Detect which cell encompasses the target text, then output its [x, y] center coordinate. 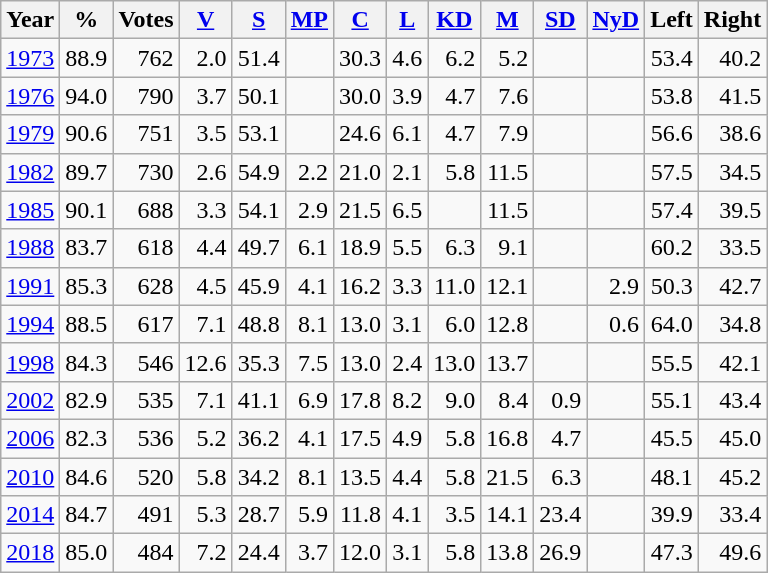
8.2 [408, 400]
45.2 [732, 477]
33.4 [732, 515]
55.5 [672, 362]
85.0 [86, 553]
48.1 [672, 477]
Year [30, 20]
2.0 [206, 58]
13.7 [508, 362]
484 [146, 553]
51.4 [258, 58]
82.3 [86, 438]
9.0 [454, 400]
35.3 [258, 362]
1982 [30, 172]
L [408, 20]
34.8 [732, 324]
53.1 [258, 134]
21.0 [360, 172]
730 [146, 172]
42.1 [732, 362]
2.1 [408, 172]
54.1 [258, 210]
89.7 [86, 172]
39.5 [732, 210]
12.1 [508, 286]
520 [146, 477]
49.7 [258, 248]
SD [560, 20]
90.6 [86, 134]
5.9 [309, 515]
MP [309, 20]
84.7 [86, 515]
84.6 [86, 477]
5.3 [206, 515]
1994 [30, 324]
64.0 [672, 324]
2014 [30, 515]
KD [454, 20]
28.7 [258, 515]
24.6 [360, 134]
11.8 [360, 515]
39.9 [672, 515]
C [360, 20]
30.0 [360, 96]
54.9 [258, 172]
0.6 [616, 324]
617 [146, 324]
7.5 [309, 362]
34.2 [258, 477]
23.4 [560, 515]
1998 [30, 362]
M [508, 20]
536 [146, 438]
628 [146, 286]
2.4 [408, 362]
85.3 [86, 286]
34.5 [732, 172]
2002 [30, 400]
90.1 [86, 210]
16.2 [360, 286]
14.1 [508, 515]
3.9 [408, 96]
4.6 [408, 58]
41.1 [258, 400]
12.6 [206, 362]
2.2 [309, 172]
1979 [30, 134]
82.9 [86, 400]
S [258, 20]
17.8 [360, 400]
Right [732, 20]
33.5 [732, 248]
Left [672, 20]
% [86, 20]
24.4 [258, 553]
11.0 [454, 286]
41.5 [732, 96]
42.7 [732, 286]
84.3 [86, 362]
60.2 [672, 248]
88.5 [86, 324]
45.0 [732, 438]
12.0 [360, 553]
4.9 [408, 438]
13.8 [508, 553]
2010 [30, 477]
26.9 [560, 553]
7.6 [508, 96]
50.1 [258, 96]
53.4 [672, 58]
50.3 [672, 286]
546 [146, 362]
1991 [30, 286]
13.5 [360, 477]
2.6 [206, 172]
Votes [146, 20]
1985 [30, 210]
43.4 [732, 400]
17.5 [360, 438]
48.8 [258, 324]
36.2 [258, 438]
762 [146, 58]
491 [146, 515]
2006 [30, 438]
47.3 [672, 553]
83.7 [86, 248]
0.9 [560, 400]
57.5 [672, 172]
38.6 [732, 134]
751 [146, 134]
8.4 [508, 400]
6.9 [309, 400]
7.2 [206, 553]
49.6 [732, 553]
16.8 [508, 438]
1973 [30, 58]
6.5 [408, 210]
1988 [30, 248]
45.5 [672, 438]
56.6 [672, 134]
5.5 [408, 248]
V [206, 20]
88.9 [86, 58]
7.9 [508, 134]
1976 [30, 96]
9.1 [508, 248]
790 [146, 96]
4.5 [206, 286]
94.0 [86, 96]
618 [146, 248]
57.4 [672, 210]
40.2 [732, 58]
30.3 [360, 58]
12.8 [508, 324]
NyD [616, 20]
18.9 [360, 248]
53.8 [672, 96]
45.9 [258, 286]
6.2 [454, 58]
2018 [30, 553]
55.1 [672, 400]
535 [146, 400]
6.0 [454, 324]
688 [146, 210]
